Return [X, Y] of the center of cell containing provided text 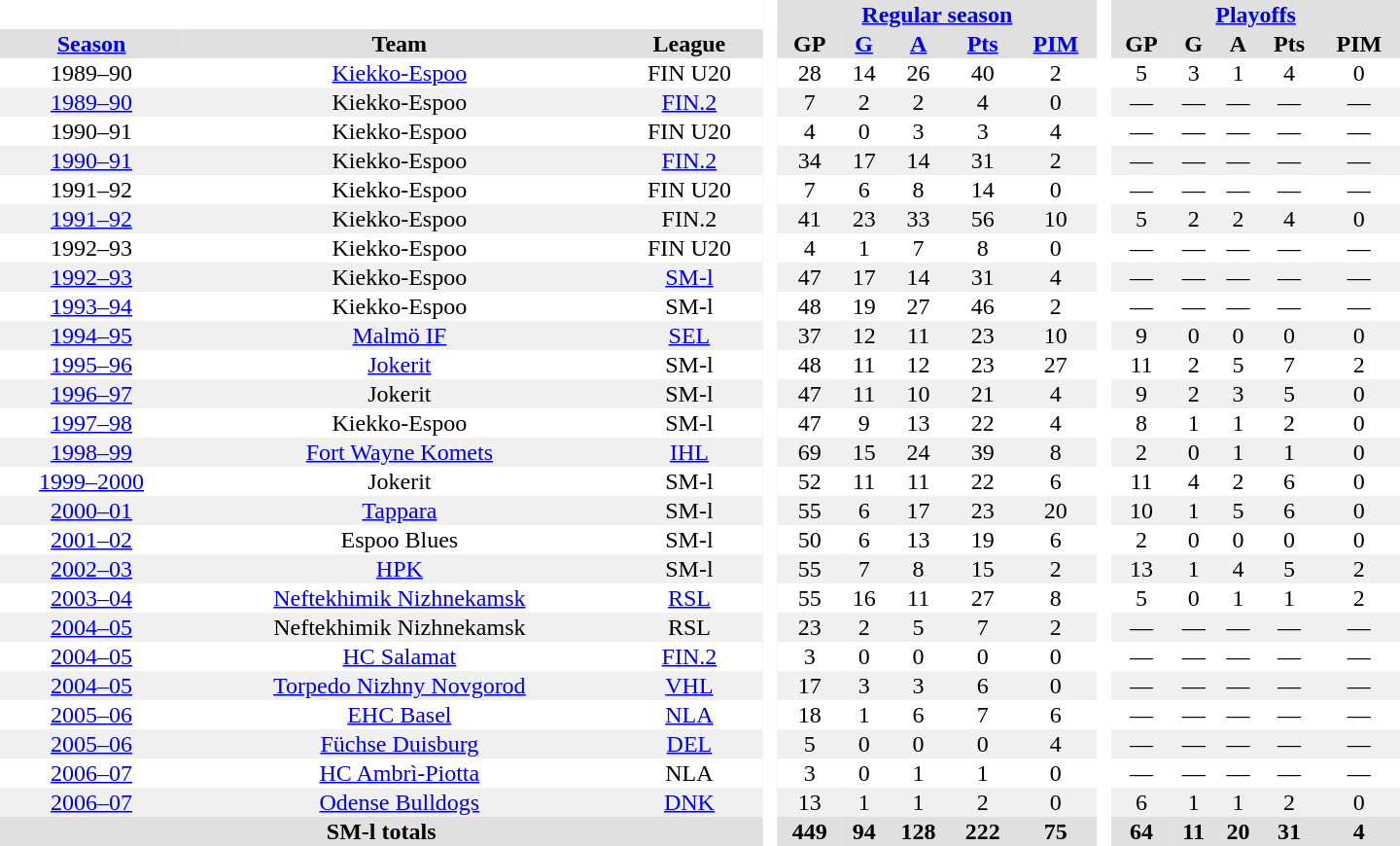
26 [919, 73]
1996–97 [91, 394]
94 [864, 831]
EHC Basel [399, 715]
1993–94 [91, 306]
VHL [688, 686]
75 [1056, 831]
1995–96 [91, 365]
46 [983, 306]
Team [399, 44]
IHL [688, 452]
28 [810, 73]
2003–04 [91, 598]
449 [810, 831]
50 [810, 540]
1994–95 [91, 335]
69 [810, 452]
DEL [688, 744]
Regular season [937, 15]
DNK [688, 802]
Fort Wayne Komets [399, 452]
Malmö IF [399, 335]
1997–98 [91, 423]
33 [919, 219]
HPK [399, 569]
HC Ambrì-Piotta [399, 773]
39 [983, 452]
2000–01 [91, 511]
SEL [688, 335]
41 [810, 219]
18 [810, 715]
1998–99 [91, 452]
SM-l totals [381, 831]
League [688, 44]
37 [810, 335]
56 [983, 219]
40 [983, 73]
1999–2000 [91, 481]
64 [1141, 831]
Playoffs [1256, 15]
Tappara [399, 511]
24 [919, 452]
2001–02 [91, 540]
Torpedo Nizhny Novgorod [399, 686]
21 [983, 394]
Odense Bulldogs [399, 802]
Season [91, 44]
2002–03 [91, 569]
128 [919, 831]
34 [810, 160]
16 [864, 598]
222 [983, 831]
HC Salamat [399, 656]
Espoo Blues [399, 540]
52 [810, 481]
Füchse Duisburg [399, 744]
